Return the [x, y] coordinate for the center point of the cell that contains the specified text.  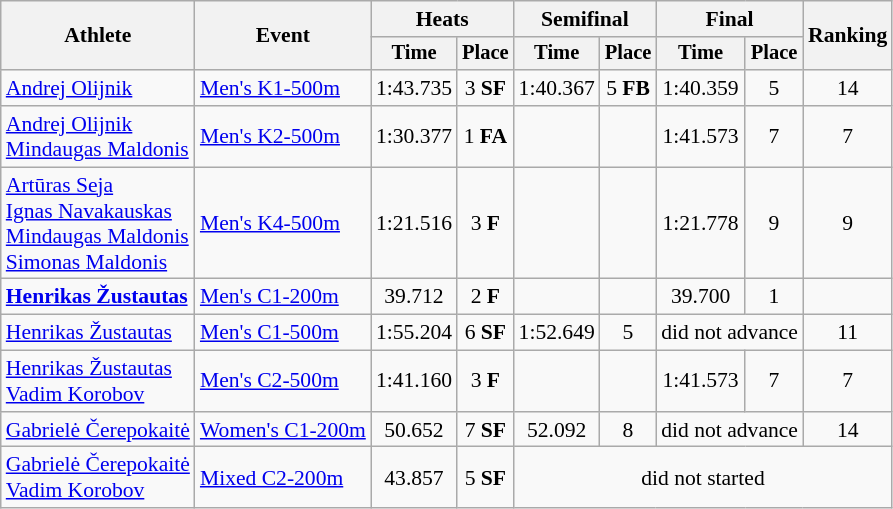
Artūras SejaIgnas NavakauskasMindaugas MaldonisSimonas Maldonis [98, 223]
39.712 [414, 297]
1:41.160 [414, 382]
Semifinal [586, 19]
Event [283, 36]
Mixed C2-200m [283, 478]
1:21.516 [414, 223]
1:55.204 [414, 333]
Women's C1-200m [283, 430]
2 F [485, 297]
did not started [704, 478]
5 SF [485, 478]
Final [730, 19]
Ranking [848, 36]
1 [774, 297]
Men's C1-500m [283, 333]
Heats [442, 19]
1 FA [485, 136]
Henrikas ŽustautasVadim Korobov [98, 382]
Athlete [98, 36]
50.652 [414, 430]
39.700 [700, 297]
1:52.649 [557, 333]
Men's C1-200m [283, 297]
8 [628, 430]
6 SF [485, 333]
Men's K4-500m [283, 223]
7 SF [485, 430]
Gabrielė Čerepokaitė [98, 430]
3 SF [485, 88]
1:43.735 [414, 88]
5 FB [628, 88]
Andrej OlijnikMindaugas Maldonis [98, 136]
Men's K1-500m [283, 88]
1:30.377 [414, 136]
1:40.359 [700, 88]
Andrej Olijnik [98, 88]
Gabrielė ČerepokaitėVadim Korobov [98, 478]
43.857 [414, 478]
11 [848, 333]
Men's K2-500m [283, 136]
Men's C2-500m [283, 382]
1:21.778 [700, 223]
52.092 [557, 430]
1:40.367 [557, 88]
